From the cell containing the given text, extract its center point as (x, y) coordinate. 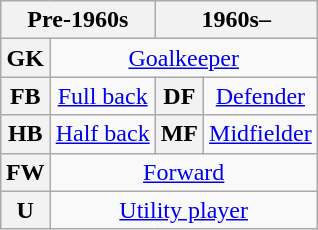
FB (25, 96)
DF (179, 96)
Full back (102, 96)
U (25, 210)
Midfielder (261, 134)
Utility player (184, 210)
Pre-1960s (78, 20)
GK (25, 58)
FW (25, 172)
MF (179, 134)
Forward (184, 172)
1960s– (236, 20)
Half back (102, 134)
HB (25, 134)
Goalkeeper (184, 58)
Defender (261, 96)
